Locate the cell with the specified text and output its (x, y) center coordinate. 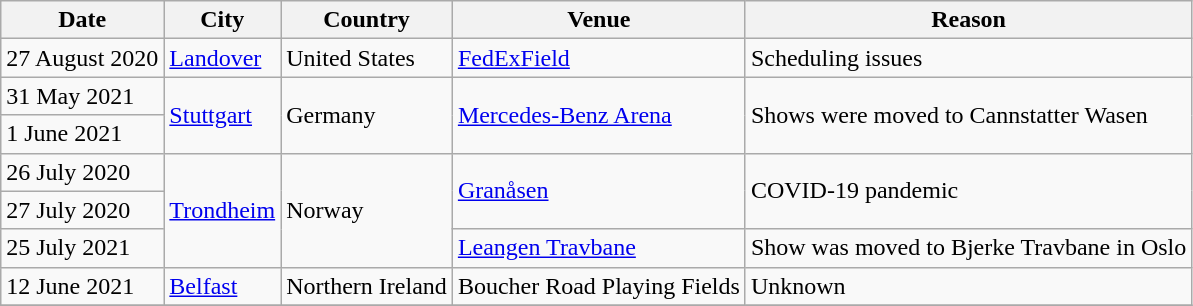
Unknown (968, 286)
27 July 2020 (82, 210)
COVID-19 pandemic (968, 191)
FedExField (598, 58)
Reason (968, 20)
Scheduling issues (968, 58)
Belfast (222, 286)
Granåsen (598, 191)
31 May 2021 (82, 96)
Landover (222, 58)
Venue (598, 20)
Date (82, 20)
Shows were moved to Cannstatter Wasen (968, 115)
26 July 2020 (82, 172)
Show was moved to Bjerke Travbane in Oslo (968, 248)
Mercedes-Benz Arena (598, 115)
Leangen Travbane (598, 248)
United States (367, 58)
Northern Ireland (367, 286)
27 August 2020 (82, 58)
Trondheim (222, 210)
Stuttgart (222, 115)
Norway (367, 210)
1 June 2021 (82, 134)
City (222, 20)
Boucher Road Playing Fields (598, 286)
Country (367, 20)
12 June 2021 (82, 286)
Germany (367, 115)
25 July 2021 (82, 248)
